Locate the cell with the specified text and output its [x, y] center coordinate. 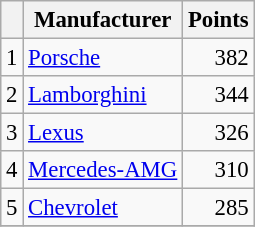
5 [12, 208]
285 [218, 208]
Points [218, 20]
2 [12, 95]
310 [218, 170]
3 [12, 133]
Mercedes-AMG [103, 170]
382 [218, 58]
Chevrolet [103, 208]
Lamborghini [103, 95]
326 [218, 133]
Manufacturer [103, 20]
Lexus [103, 133]
Porsche [103, 58]
1 [12, 58]
4 [12, 170]
344 [218, 95]
